Detect which cell encompasses the target text, then output its [x, y] center coordinate. 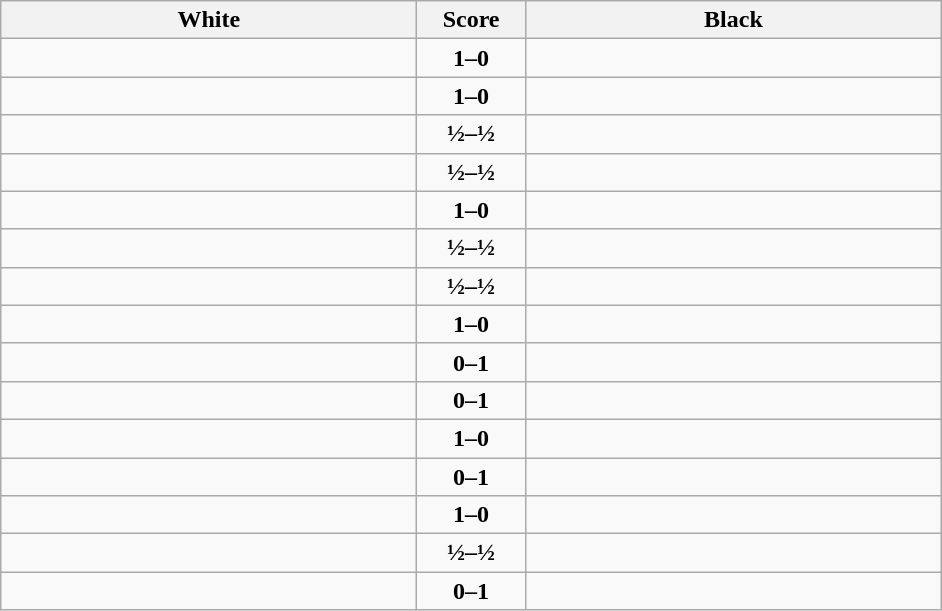
Score [472, 20]
Black [733, 20]
White [209, 20]
